Pinpoint the cell where the given text exists, returning its (x, y) midpoint coordinate. 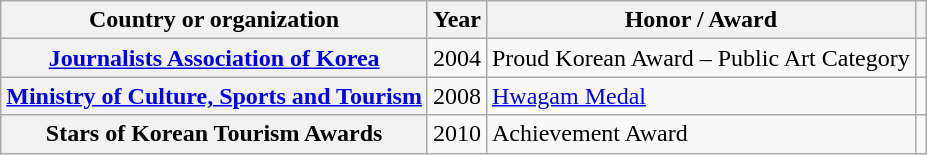
Year (456, 20)
Hwagam Medal (700, 96)
Proud Korean Award – Public Art Category (700, 58)
2008 (456, 96)
Stars of Korean Tourism Awards (214, 134)
Ministry of Culture, Sports and Tourism (214, 96)
2004 (456, 58)
Country or organization (214, 20)
2010 (456, 134)
Honor / Award (700, 20)
Achievement Award (700, 134)
Journalists Association of Korea (214, 58)
